Return (x, y) of the center of cell containing provided text 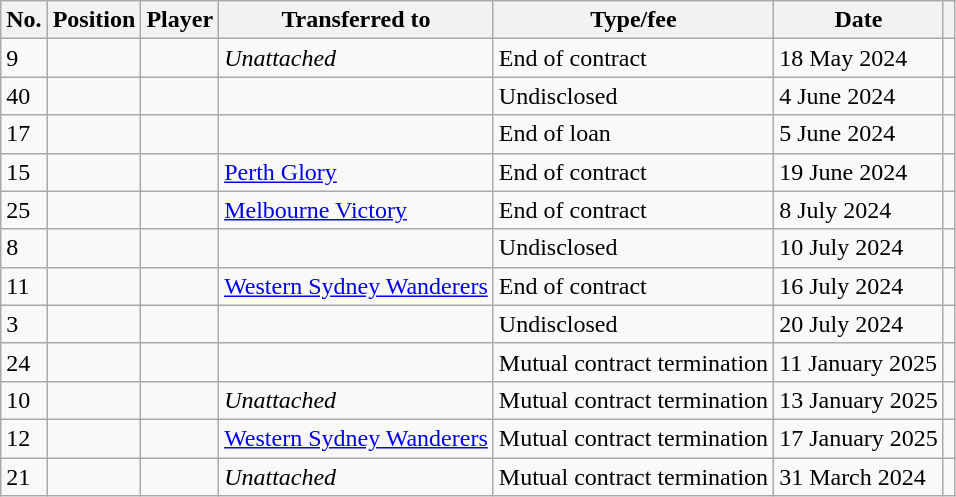
4 June 2024 (859, 96)
No. (24, 20)
25 (24, 210)
Transferred to (356, 20)
40 (24, 96)
18 May 2024 (859, 58)
19 June 2024 (859, 172)
11 January 2025 (859, 362)
21 (24, 477)
8 (24, 248)
Type/fee (633, 20)
31 March 2024 (859, 477)
15 (24, 172)
13 January 2025 (859, 400)
17 (24, 134)
11 (24, 286)
10 (24, 400)
10 July 2024 (859, 248)
Perth Glory (356, 172)
5 June 2024 (859, 134)
24 (24, 362)
Date (859, 20)
9 (24, 58)
3 (24, 324)
Position (94, 20)
End of loan (633, 134)
8 July 2024 (859, 210)
17 January 2025 (859, 438)
Melbourne Victory (356, 210)
16 July 2024 (859, 286)
Player (180, 20)
20 July 2024 (859, 324)
12 (24, 438)
